Identify which cell holds the provided text, then report its [X, Y] central coordinate. 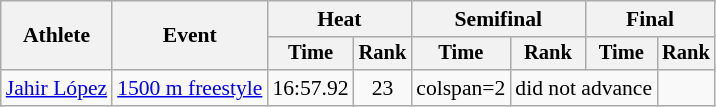
did not advance [584, 88]
Semifinal [498, 19]
1500 m freestyle [190, 88]
Jahir López [56, 88]
Athlete [56, 36]
Heat [339, 19]
16:57.92 [310, 88]
Final [650, 19]
Event [190, 36]
colspan=2 [460, 88]
23 [383, 88]
